Return the (X, Y) coordinate for the center point of the cell that contains the specified text.  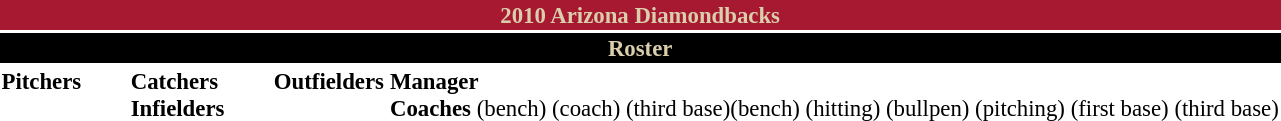
Roster (640, 48)
2010 Arizona Diamondbacks (640, 15)
